Extract the (X, Y) coordinate from the center of the cell holding the provided text.  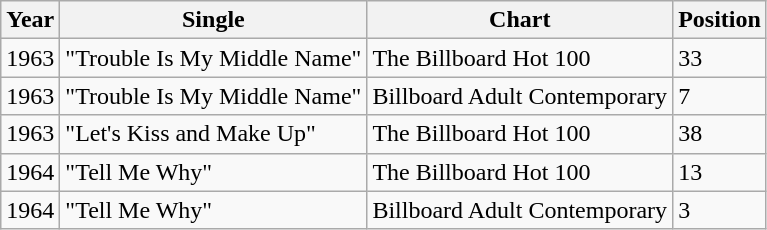
3 (720, 210)
Year (30, 20)
7 (720, 96)
13 (720, 172)
38 (720, 134)
Single (214, 20)
Chart (520, 20)
"Let's Kiss and Make Up" (214, 134)
Position (720, 20)
33 (720, 58)
